Extract the [X, Y] coordinate from the center of the cell holding the provided text.  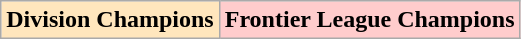
Frontier League Champions [370, 20]
Division Champions [110, 20]
